Return (X, Y) of the center of cell containing provided text 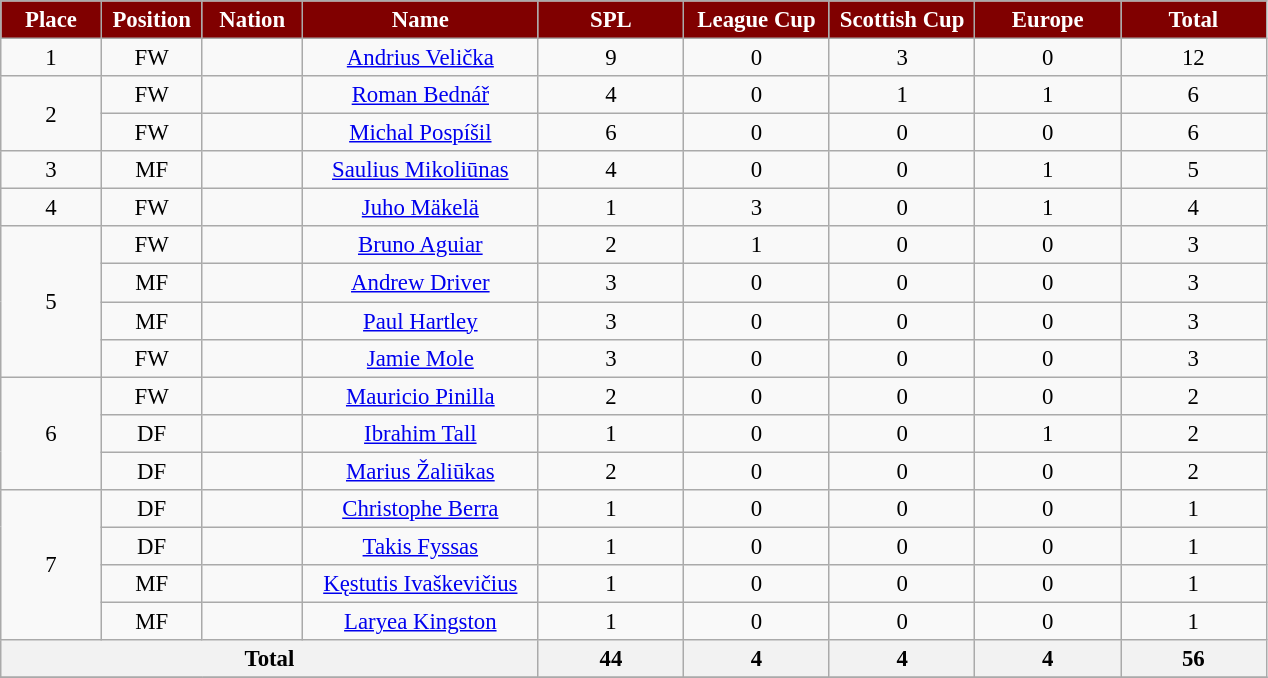
Roman Bednář (421, 95)
Laryea Kingston (421, 621)
Position (152, 20)
44 (611, 659)
9 (611, 58)
Michal Pospíšil (421, 133)
Christophe Berra (421, 509)
SPL (611, 20)
7 (52, 565)
Andrew Driver (421, 283)
Andrius Velička (421, 58)
Nation (252, 20)
56 (1193, 659)
Europe (1048, 20)
Ibrahim Tall (421, 433)
Takis Fyssas (421, 546)
12 (1193, 58)
Paul Hartley (421, 321)
Mauricio Pinilla (421, 396)
Jamie Mole (421, 358)
Marius Žaliūkas (421, 471)
Bruno Aguiar (421, 245)
Name (421, 20)
Place (52, 20)
League Cup (757, 20)
Saulius Mikoliūnas (421, 170)
Juho Mäkelä (421, 208)
Scottish Cup (902, 20)
Kęstutis Ivaškevičius (421, 584)
